Find where the given text appears and provide that cell's center as [x, y] coordinate. 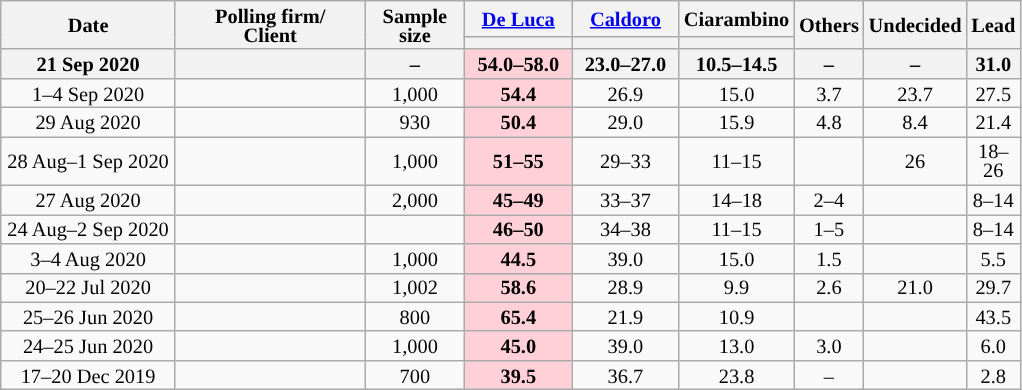
1.5 [829, 258]
24–25 Jun 2020 [88, 346]
9.9 [736, 288]
29.7 [993, 288]
25–26 Jun 2020 [88, 316]
43.5 [993, 316]
800 [415, 316]
15.9 [736, 122]
5.5 [993, 258]
1–4 Sep 2020 [88, 92]
23.8 [736, 374]
39.5 [518, 374]
4.8 [829, 122]
21.4 [993, 122]
29–33 [626, 160]
24 Aug–2 Sep 2020 [88, 228]
27 Aug 2020 [88, 200]
31.0 [993, 64]
51–55 [518, 160]
36.7 [626, 374]
6.0 [993, 346]
28.9 [626, 288]
2.8 [993, 374]
1,002 [415, 288]
34–38 [626, 228]
2.6 [829, 288]
54.4 [518, 92]
2–4 [829, 200]
45–49 [518, 200]
3.7 [829, 92]
3–4 Aug 2020 [88, 258]
1–5 [829, 228]
21 Sep 2020 [88, 64]
18–26 [993, 160]
20–22 Jul 2020 [88, 288]
23.0–27.0 [626, 64]
Polling firm/Client [270, 24]
2,000 [415, 200]
27.5 [993, 92]
44.5 [518, 258]
21.9 [626, 316]
Caldoro [626, 18]
46–50 [518, 228]
Date [88, 24]
33–37 [626, 200]
54.0–58.0 [518, 64]
Undecided [916, 24]
13.0 [736, 346]
Sample size [415, 24]
26.9 [626, 92]
8.4 [916, 122]
14–18 [736, 200]
21.0 [916, 288]
3.0 [829, 346]
45.0 [518, 346]
Lead [993, 24]
29.0 [626, 122]
65.4 [518, 316]
23.7 [916, 92]
28 Aug–1 Sep 2020 [88, 160]
29 Aug 2020 [88, 122]
26 [916, 160]
17–20 Dec 2019 [88, 374]
Ciarambino [736, 18]
58.6 [518, 288]
Others [829, 24]
10.9 [736, 316]
700 [415, 374]
10.5–14.5 [736, 64]
De Luca [518, 18]
930 [415, 122]
50.4 [518, 122]
